Return the [x, y] coordinate for the center point of the cell that contains the specified text.  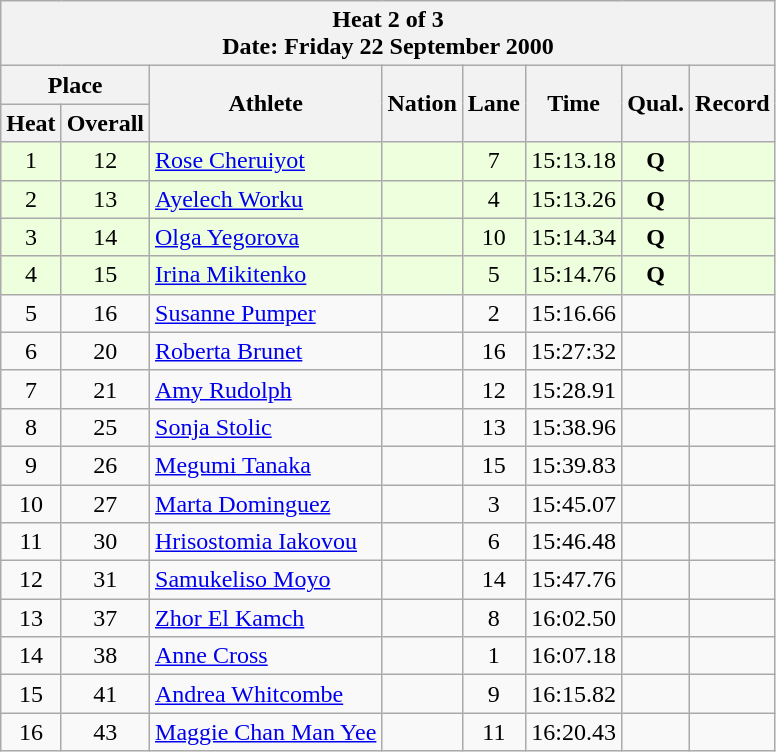
Sonja Stolic [266, 427]
Record [733, 104]
15:13.18 [573, 161]
Zhor El Kamch [266, 618]
15:13.26 [573, 199]
Lane [494, 104]
Time [573, 104]
Marta Dominguez [266, 503]
Rose Cheruiyot [266, 161]
Roberta Brunet [266, 351]
15:38.96 [573, 427]
Place [76, 85]
Heat [31, 123]
16:20.43 [573, 732]
21 [105, 389]
20 [105, 351]
15:27:32 [573, 351]
Megumi Tanaka [266, 465]
Susanne Pumper [266, 313]
31 [105, 580]
26 [105, 465]
Amy Rudolph [266, 389]
30 [105, 542]
Olga Yegorova [266, 237]
Athlete [266, 104]
43 [105, 732]
Heat 2 of 3 Date: Friday 22 September 2000 [388, 34]
15:39.83 [573, 465]
16:02.50 [573, 618]
15:14.34 [573, 237]
41 [105, 694]
Samukeliso Moyo [266, 580]
15:46.48 [573, 542]
15:14.76 [573, 275]
Nation [422, 104]
Anne Cross [266, 656]
Qual. [656, 104]
27 [105, 503]
Overall [105, 123]
15:45.07 [573, 503]
15:28.91 [573, 389]
38 [105, 656]
Andrea Whitcombe [266, 694]
16:15.82 [573, 694]
16:07.18 [573, 656]
Hrisostomia Iakovou [266, 542]
15:16.66 [573, 313]
Irina Mikitenko [266, 275]
Maggie Chan Man Yee [266, 732]
37 [105, 618]
25 [105, 427]
15:47.76 [573, 580]
Ayelech Worku [266, 199]
